Output the (X, Y) coordinate of the center of the cell containing the given text.  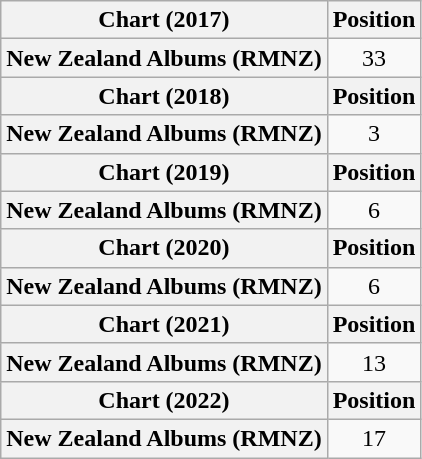
3 (374, 134)
13 (374, 362)
17 (374, 438)
Chart (2018) (164, 96)
Chart (2022) (164, 400)
Chart (2021) (164, 324)
Chart (2020) (164, 248)
33 (374, 58)
Chart (2019) (164, 172)
Chart (2017) (164, 20)
